Identify which cell holds the provided text, then report its [X, Y] central coordinate. 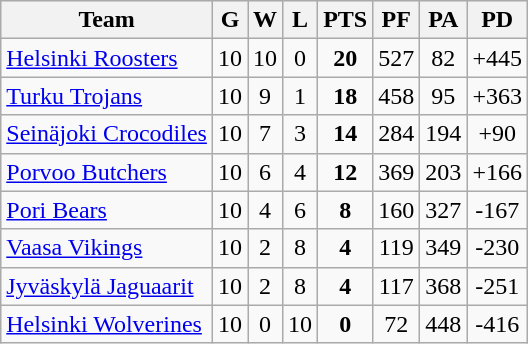
Turku Trojans [107, 96]
PA [444, 20]
160 [396, 210]
Porvoo Butchers [107, 172]
+445 [498, 58]
PTS [346, 20]
Pori Bears [107, 210]
+166 [498, 172]
527 [396, 58]
203 [444, 172]
368 [444, 286]
W [266, 20]
PF [396, 20]
L [300, 20]
Team [107, 20]
95 [444, 96]
20 [346, 58]
-167 [498, 210]
194 [444, 134]
9 [266, 96]
-230 [498, 248]
284 [396, 134]
12 [346, 172]
-251 [498, 286]
117 [396, 286]
+363 [498, 96]
+90 [498, 134]
Helsinki Roosters [107, 58]
119 [396, 248]
82 [444, 58]
G [230, 20]
PD [498, 20]
448 [444, 324]
1 [300, 96]
349 [444, 248]
Jyväskylä Jaguaarit [107, 286]
327 [444, 210]
3 [300, 134]
Seinäjoki Crocodiles [107, 134]
18 [346, 96]
369 [396, 172]
Helsinki Wolverines [107, 324]
7 [266, 134]
72 [396, 324]
-416 [498, 324]
Vaasa Vikings [107, 248]
458 [396, 96]
14 [346, 134]
